Determine the [x, y] coordinate at the center of the cell enclosing the given text.  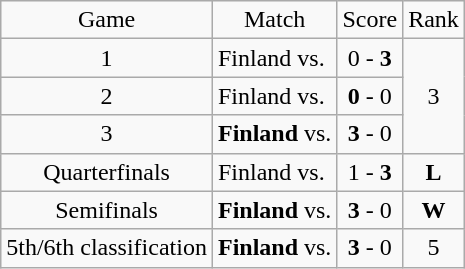
Game [107, 20]
5th/6th classification [107, 248]
Match [274, 20]
1 - 3 [370, 172]
L [434, 172]
0 - 0 [370, 96]
5 [434, 248]
1 [107, 58]
Quarterfinals [107, 172]
Score [370, 20]
Rank [434, 20]
0 - 3 [370, 58]
W [434, 210]
2 [107, 96]
Semifinals [107, 210]
